Output the (x, y) coordinate of the center of the cell containing the given text.  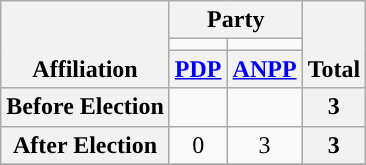
Affiliation (86, 44)
After Election (86, 145)
PDP (198, 69)
Party (236, 20)
Total (334, 44)
0 (198, 145)
Before Election (86, 107)
ANPP (264, 69)
